Extract the [X, Y] coordinate from the center of the cell holding the provided text.  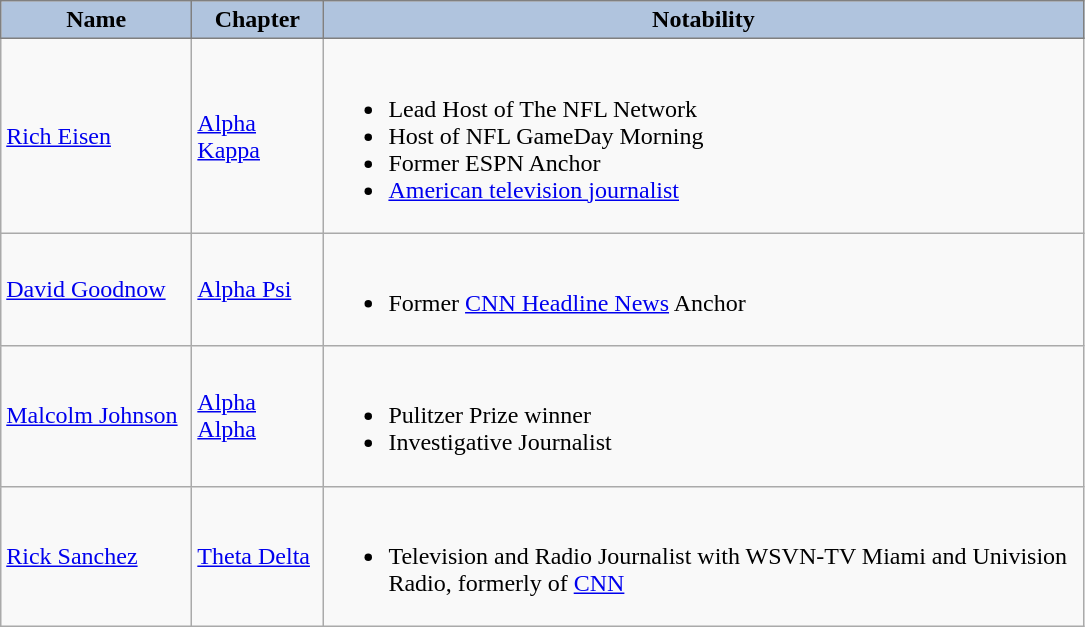
Chapter [258, 20]
Notability [704, 20]
Rick Sanchez [96, 556]
Alpha Alpha [258, 416]
Alpha Kappa [258, 136]
Pulitzer Prize winnerInvestigative Journalist [704, 416]
Malcolm Johnson [96, 416]
David Goodnow [96, 290]
Theta Delta [258, 556]
Alpha Psi [258, 290]
Rich Eisen [96, 136]
Lead Host of The NFL NetworkHost of NFL GameDay MorningFormer ESPN AnchorAmerican television journalist [704, 136]
Television and Radio Journalist with WSVN-TV Miami and Univision Radio, formerly of CNN [704, 556]
Name [96, 20]
Former CNN Headline News Anchor [704, 290]
